From the cell containing the given text, extract its center point as [X, Y] coordinate. 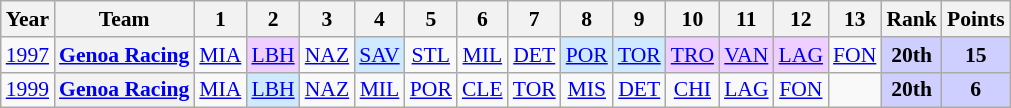
MIS [587, 90]
15 [976, 55]
TRO [692, 55]
3 [327, 19]
8 [587, 19]
9 [640, 19]
1997 [28, 55]
VAN [746, 55]
10 [692, 19]
Points [976, 19]
12 [801, 19]
11 [746, 19]
1 [220, 19]
5 [431, 19]
Rank [912, 19]
STL [431, 55]
1999 [28, 90]
7 [534, 19]
Year [28, 19]
SAV [380, 55]
2 [272, 19]
Team [124, 19]
13 [854, 19]
CHI [692, 90]
4 [380, 19]
CLE [482, 90]
